Extract the (X, Y) coordinate from the center of the cell holding the provided text.  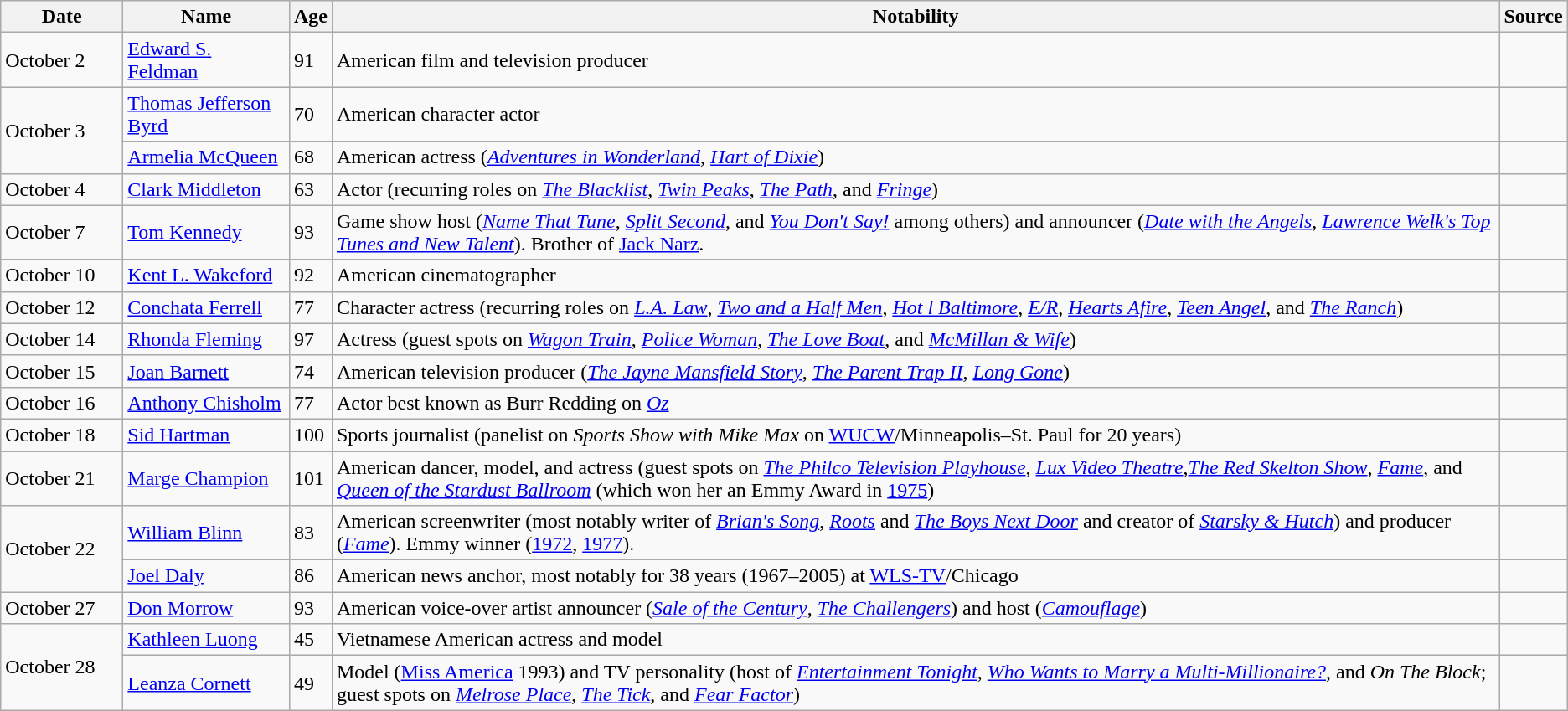
October 2 (62, 60)
October 15 (62, 371)
October 22 (62, 549)
45 (310, 640)
Joel Daly (206, 576)
Actress (guest spots on Wagon Train, Police Woman, The Love Boat, and McMillan & Wife) (916, 339)
American film and television producer (916, 60)
Vietnamese American actress and model (916, 640)
63 (310, 189)
Age (310, 17)
William Blinn (206, 533)
October 10 (62, 276)
American television producer (The Jayne Mansfield Story, The Parent Trap II, Long Gone) (916, 371)
68 (310, 157)
American cinematographer (916, 276)
101 (310, 477)
Notability (916, 17)
October 16 (62, 403)
Source (1533, 17)
Actor best known as Burr Redding on Oz (916, 403)
Kathleen Luong (206, 640)
Joan Barnett (206, 371)
Date (62, 17)
October 3 (62, 131)
74 (310, 371)
Kent L. Wakeford (206, 276)
97 (310, 339)
American character actor (916, 114)
Marge Champion (206, 477)
American news anchor, most notably for 38 years (1967–2005) at WLS-TV/Chicago (916, 576)
91 (310, 60)
Name (206, 17)
American actress (Adventures in Wonderland, Hart of Dixie) (916, 157)
Actor (recurring roles on The Blacklist, Twin Peaks, The Path, and Fringe) (916, 189)
Thomas Jefferson Byrd (206, 114)
Clark Middleton (206, 189)
86 (310, 576)
American voice-over artist announcer (Sale of the Century, The Challengers) and host (Camouflage) (916, 608)
October 27 (62, 608)
92 (310, 276)
Character actress (recurring roles on L.A. Law, Two and a Half Men, Hot l Baltimore, E/R, Hearts Afire, Teen Angel, and The Ranch) (916, 307)
Tom Kennedy (206, 233)
100 (310, 435)
Don Morrow (206, 608)
Sid Hartman (206, 435)
Edward S. Feldman (206, 60)
October 4 (62, 189)
October 14 (62, 339)
Conchata Ferrell (206, 307)
Sports journalist (panelist on Sports Show with Mike Max on WUCW/Minneapolis–St. Paul for 20 years) (916, 435)
49 (310, 683)
Anthony Chisholm (206, 403)
Armelia McQueen (206, 157)
Rhonda Fleming (206, 339)
October 7 (62, 233)
70 (310, 114)
October 28 (62, 667)
83 (310, 533)
October 21 (62, 477)
October 18 (62, 435)
October 12 (62, 307)
Leanza Cornett (206, 683)
